Capture the cell that displays the provided text and extract its [x, y] central coordinate. 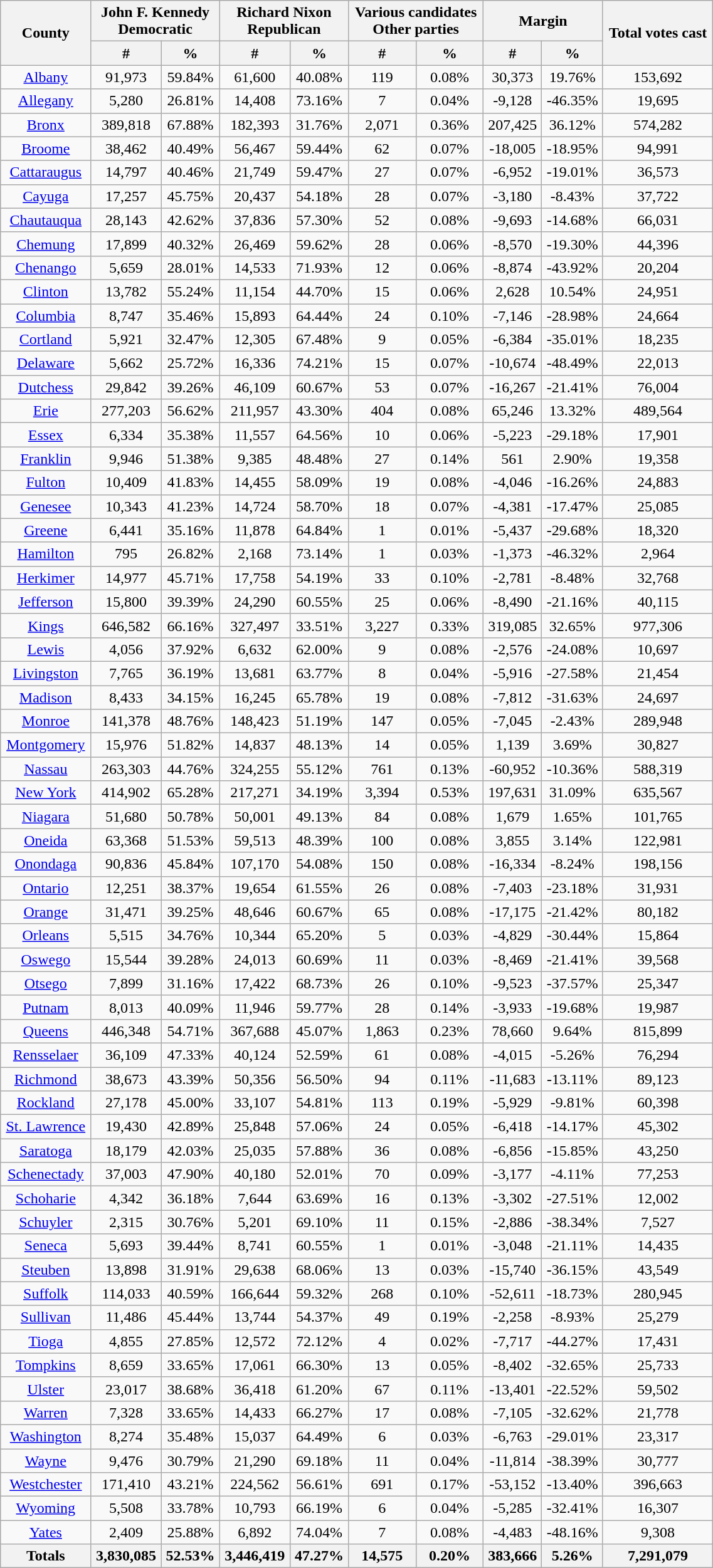
Lewis [46, 649]
45.84% [191, 864]
-11,814 [513, 1461]
Saratoga [46, 1151]
65.78% [319, 698]
Hamilton [46, 554]
-16,334 [513, 864]
36,109 [126, 1055]
13,782 [126, 291]
-18.95% [572, 149]
54.19% [319, 578]
Chautauqua [46, 220]
39.28% [191, 959]
3.69% [572, 745]
55.24% [191, 291]
Rockland [46, 1103]
14,435 [657, 1246]
Suffolk [46, 1294]
5,515 [126, 936]
13,898 [126, 1270]
New York [46, 793]
Schoharie [46, 1198]
-8.43% [572, 196]
-15,740 [513, 1270]
29,842 [126, 387]
646,582 [126, 625]
Franklin [46, 459]
101,765 [657, 817]
-27.58% [572, 673]
4,855 [126, 1341]
57.88% [319, 1151]
Oneida [46, 840]
25,085 [657, 506]
8,741 [255, 1246]
10,409 [126, 483]
37.92% [191, 649]
35.48% [191, 1436]
Delaware [46, 363]
28.01% [191, 268]
13,681 [255, 673]
Wyoming [46, 1508]
63.69% [319, 1198]
-8.93% [572, 1317]
7,644 [255, 1198]
36.12% [572, 125]
2,628 [513, 291]
44.70% [319, 291]
40,180 [255, 1174]
66.16% [191, 625]
404 [383, 411]
-19.01% [572, 172]
67.88% [191, 125]
-60,952 [513, 769]
114,033 [126, 1294]
58.09% [319, 483]
16 [383, 1198]
0.53% [450, 793]
8,433 [126, 698]
15,037 [255, 1436]
Broome [46, 149]
59.44% [319, 149]
-19.68% [572, 1007]
100 [383, 840]
-29.18% [572, 435]
65.28% [191, 793]
18,320 [657, 530]
16,307 [657, 1508]
14,797 [126, 172]
-29.68% [572, 530]
15,544 [126, 959]
-32.62% [572, 1413]
-3,302 [513, 1198]
16,245 [255, 698]
561 [513, 459]
15,864 [657, 936]
66.30% [319, 1365]
73.14% [319, 554]
64.56% [319, 435]
65 [383, 912]
10,344 [255, 936]
Dutchess [46, 387]
80,182 [657, 912]
8,747 [126, 315]
-24.08% [572, 649]
68.73% [319, 983]
9,476 [126, 1461]
25,848 [255, 1127]
7,527 [657, 1222]
-2,781 [513, 578]
65,246 [513, 411]
-7,105 [513, 1413]
17,899 [126, 244]
36.18% [191, 1198]
59,502 [657, 1389]
-4,015 [513, 1055]
-2,886 [513, 1222]
48.39% [319, 840]
489,564 [657, 411]
-4.11% [572, 1174]
588,319 [657, 769]
45.44% [191, 1317]
64.44% [319, 315]
32,768 [657, 578]
-13.40% [572, 1485]
67 [383, 1389]
12,572 [255, 1341]
4,342 [126, 1198]
Seneca [46, 1246]
42.03% [191, 1151]
84 [383, 817]
Monroe [46, 721]
43.30% [319, 411]
62 [383, 149]
30,373 [513, 77]
Chemung [46, 244]
141,378 [126, 721]
70 [383, 1174]
-21.11% [572, 1246]
14 [383, 745]
-8.48% [572, 578]
-3,933 [513, 1007]
14,977 [126, 578]
10 [383, 435]
24,883 [657, 483]
-52,611 [513, 1294]
389,818 [126, 125]
-38.34% [572, 1222]
52 [383, 220]
Orange [46, 912]
Schenectady [46, 1174]
30.79% [191, 1461]
56.61% [319, 1485]
-30.44% [572, 936]
19,695 [657, 101]
66.19% [319, 1508]
-6,418 [513, 1127]
76,004 [657, 387]
9.64% [572, 1031]
31.76% [319, 125]
49 [383, 1317]
24,951 [657, 291]
13,744 [255, 1317]
51,680 [126, 817]
73.16% [319, 101]
17 [383, 1413]
Oswego [46, 959]
-5,929 [513, 1103]
50.78% [191, 817]
John F. KennedyDemocratic [156, 21]
49.13% [319, 817]
59.62% [319, 244]
324,255 [255, 769]
2,409 [126, 1532]
3,855 [513, 840]
14,837 [255, 745]
Genesee [46, 506]
19,358 [657, 459]
147 [383, 721]
45.71% [191, 578]
446,348 [126, 1031]
45.07% [319, 1031]
36 [383, 1151]
-7,717 [513, 1341]
59.77% [319, 1007]
-22.52% [572, 1389]
-7,812 [513, 698]
-21.16% [572, 602]
Allegany [46, 101]
107,170 [255, 864]
Margin [543, 21]
71.93% [319, 268]
-16.26% [572, 483]
23,017 [126, 1389]
69.18% [319, 1461]
12,002 [657, 1198]
217,271 [255, 793]
Montgomery [46, 745]
-43.92% [572, 268]
396,663 [657, 1485]
37,836 [255, 220]
94 [383, 1079]
263,303 [126, 769]
11,878 [255, 530]
8,274 [126, 1436]
56.50% [319, 1079]
63,368 [126, 840]
-29.01% [572, 1436]
5,508 [126, 1508]
Richmond [46, 1079]
Albany [46, 77]
61.55% [319, 888]
-21.42% [572, 912]
2,071 [383, 125]
59.84% [191, 77]
0.17% [450, 1485]
27,178 [126, 1103]
197,631 [513, 793]
-8.24% [572, 864]
29,638 [255, 1270]
367,688 [255, 1031]
8,013 [126, 1007]
-37.57% [572, 983]
Tioga [46, 1341]
47.27% [319, 1556]
30.76% [191, 1222]
45,302 [657, 1127]
14,724 [255, 506]
28,143 [126, 220]
36,418 [255, 1389]
78,660 [513, 1031]
40,115 [657, 602]
3,830,085 [126, 1556]
44.76% [191, 769]
Chenango [46, 268]
319,085 [513, 625]
-5,916 [513, 673]
51.82% [191, 745]
14,575 [383, 1556]
148,423 [255, 721]
74.04% [319, 1532]
40.08% [319, 77]
43.21% [191, 1485]
6,632 [255, 649]
-9,128 [513, 101]
56,467 [255, 149]
54.81% [319, 1103]
18 [383, 506]
32.47% [191, 340]
6,441 [126, 530]
Yates [46, 1532]
-9,523 [513, 983]
60,398 [657, 1103]
8 [383, 673]
-4,483 [513, 1532]
153,692 [657, 77]
65.20% [319, 936]
Warren [46, 1413]
Nassau [46, 769]
-46.32% [572, 554]
119 [383, 77]
52.01% [319, 1174]
33.78% [191, 1508]
45.00% [191, 1103]
61.20% [319, 1389]
Jefferson [46, 602]
St. Lawrence [46, 1127]
Ulster [46, 1389]
Herkimer [46, 578]
11,154 [255, 291]
5,921 [126, 340]
-5,437 [513, 530]
38.37% [191, 888]
Orleans [46, 936]
50,356 [255, 1079]
-8,469 [513, 959]
-53,152 [513, 1485]
-10,674 [513, 363]
61,600 [255, 77]
-15.85% [572, 1151]
48.13% [319, 745]
3,227 [383, 625]
9,946 [126, 459]
41.83% [191, 483]
211,957 [255, 411]
Livingston [46, 673]
9,385 [255, 459]
38,462 [126, 149]
31.16% [191, 983]
17,431 [657, 1341]
6,334 [126, 435]
-11,683 [513, 1079]
5 [383, 936]
21,454 [657, 673]
39.25% [191, 912]
-14.17% [572, 1127]
64.49% [319, 1436]
Schuyler [46, 1222]
-2.43% [572, 721]
47.33% [191, 1055]
-6,384 [513, 340]
1.65% [572, 817]
38,673 [126, 1079]
59,513 [255, 840]
-13.11% [572, 1079]
-6,856 [513, 1151]
-3,048 [513, 1246]
-44.27% [572, 1341]
51.53% [191, 840]
12 [383, 268]
Onondaga [46, 864]
-13,401 [513, 1389]
0.36% [450, 125]
-48.16% [572, 1532]
-6,952 [513, 172]
-8,490 [513, 602]
7,328 [126, 1413]
33 [383, 578]
Niagara [46, 817]
-17,175 [513, 912]
-17.47% [572, 506]
35.16% [191, 530]
25,279 [657, 1317]
224,562 [255, 1485]
33.51% [319, 625]
22,013 [657, 363]
414,902 [126, 793]
66.27% [319, 1413]
5,280 [126, 101]
-28.98% [572, 315]
39,568 [657, 959]
Clinton [46, 291]
Queens [46, 1031]
54.18% [319, 196]
-9.81% [572, 1103]
40.59% [191, 1294]
6,892 [255, 1532]
-16,267 [513, 387]
48.48% [319, 459]
-7,146 [513, 315]
1,863 [383, 1031]
24,290 [255, 602]
41.23% [191, 506]
2,315 [126, 1222]
2,964 [657, 554]
51.19% [319, 721]
14,533 [255, 268]
-32.65% [572, 1365]
Wayne [46, 1461]
24,697 [657, 698]
-5.26% [572, 1055]
40.32% [191, 244]
10,697 [657, 649]
Erie [46, 411]
County [46, 33]
39.44% [191, 1246]
94,991 [657, 149]
3,446,419 [255, 1556]
35.46% [191, 315]
56.62% [191, 411]
Kings [46, 625]
77,253 [657, 1174]
-4,829 [513, 936]
57.30% [319, 220]
58.70% [319, 506]
34.15% [191, 698]
9,308 [657, 1532]
-4,046 [513, 483]
Rensselaer [46, 1055]
Various candidatesOther parties [416, 21]
30,777 [657, 1461]
-5,223 [513, 435]
-3,177 [513, 1174]
31.91% [191, 1270]
-36.15% [572, 1270]
977,306 [657, 625]
7,899 [126, 983]
91,973 [126, 77]
-5,285 [513, 1508]
12,251 [126, 888]
0.33% [450, 625]
-6,763 [513, 1436]
15,800 [126, 602]
47.90% [191, 1174]
-18,005 [513, 149]
207,425 [513, 125]
3.14% [572, 840]
-32.41% [572, 1508]
182,393 [255, 125]
46,109 [255, 387]
Essex [46, 435]
24,664 [657, 315]
-7,403 [513, 888]
10,793 [255, 1508]
51.38% [191, 459]
25.72% [191, 363]
16,336 [255, 363]
4 [383, 1341]
25,035 [255, 1151]
Richard NixonRepublican [283, 21]
Sullivan [46, 1317]
30,827 [657, 745]
40.49% [191, 149]
17,422 [255, 983]
-7,045 [513, 721]
76,294 [657, 1055]
38.68% [191, 1389]
-2,576 [513, 649]
815,899 [657, 1031]
31,471 [126, 912]
-31.63% [572, 698]
761 [383, 769]
37,003 [126, 1174]
24,013 [255, 959]
327,497 [255, 625]
7,291,079 [657, 1556]
-2,258 [513, 1317]
5,659 [126, 268]
40.46% [191, 172]
48,646 [255, 912]
Cattaraugus [46, 172]
74.21% [319, 363]
89,123 [657, 1079]
31.09% [572, 793]
0.20% [450, 1556]
383,666 [513, 1556]
21,778 [657, 1413]
198,156 [657, 864]
26.82% [191, 554]
5,662 [126, 363]
-1,373 [513, 554]
25,733 [657, 1365]
Steuben [46, 1270]
635,567 [657, 793]
43.39% [191, 1079]
5.26% [572, 1556]
0.09% [450, 1174]
15,893 [255, 315]
18,235 [657, 340]
72.12% [319, 1341]
122,981 [657, 840]
54.37% [319, 1317]
1,679 [513, 817]
27.85% [191, 1341]
52.53% [191, 1556]
45.75% [191, 196]
13.32% [572, 411]
63.77% [319, 673]
48.76% [191, 721]
Tompkins [46, 1365]
37,722 [657, 196]
-18.73% [572, 1294]
55.12% [319, 769]
7,765 [126, 673]
4,056 [126, 649]
-35.01% [572, 340]
57.06% [319, 1127]
-4,381 [513, 506]
39.26% [191, 387]
14,433 [255, 1413]
59.47% [319, 172]
5,693 [126, 1246]
-3,180 [513, 196]
21,749 [255, 172]
Cortland [46, 340]
60.69% [319, 959]
691 [383, 1485]
23,317 [657, 1436]
19,987 [657, 1007]
39.39% [191, 602]
0.23% [450, 1031]
277,203 [126, 411]
171,410 [126, 1485]
10,343 [126, 506]
64.84% [319, 530]
19,654 [255, 888]
Cayuga [46, 196]
59.32% [319, 1294]
17,901 [657, 435]
42.89% [191, 1127]
20,204 [657, 268]
61 [383, 1055]
280,945 [657, 1294]
20,437 [255, 196]
31,931 [657, 888]
12,305 [255, 340]
Westchester [46, 1485]
25,347 [657, 983]
17,758 [255, 578]
-48.49% [572, 363]
Ontario [46, 888]
150 [383, 864]
2.90% [572, 459]
52.59% [319, 1055]
67.48% [319, 340]
Fulton [46, 483]
44,396 [657, 244]
40.09% [191, 1007]
-9,693 [513, 220]
34.76% [191, 936]
43,549 [657, 1270]
17,061 [255, 1365]
-27.51% [572, 1198]
3,394 [383, 793]
25.88% [191, 1532]
268 [383, 1294]
26,469 [255, 244]
68.06% [319, 1270]
0.15% [450, 1222]
-46.35% [572, 101]
-38.39% [572, 1461]
50,001 [255, 817]
10.54% [572, 291]
2,168 [255, 554]
113 [383, 1103]
15,976 [126, 745]
1,139 [513, 745]
-8,570 [513, 244]
-14.68% [572, 220]
34.19% [319, 793]
166,644 [255, 1294]
35.38% [191, 435]
Bronx [46, 125]
36,573 [657, 172]
8,659 [126, 1365]
Total votes cast [657, 33]
Madison [46, 698]
Putnam [46, 1007]
26.81% [191, 101]
574,282 [657, 125]
14,408 [255, 101]
Greene [46, 530]
17,257 [126, 196]
-8,402 [513, 1365]
62.00% [319, 649]
25 [383, 602]
21,290 [255, 1461]
-23.18% [572, 888]
0.02% [450, 1341]
5,201 [255, 1222]
Totals [46, 1556]
14,455 [255, 483]
11,557 [255, 435]
-8,874 [513, 268]
Washington [46, 1436]
53 [383, 387]
36.19% [191, 673]
90,836 [126, 864]
69.10% [319, 1222]
795 [126, 554]
54.08% [319, 864]
32.65% [572, 625]
Columbia [46, 315]
66,031 [657, 220]
18,179 [126, 1151]
11,946 [255, 1007]
40,124 [255, 1055]
33,107 [255, 1103]
11,486 [126, 1317]
19.76% [572, 77]
19,430 [126, 1127]
43,250 [657, 1151]
54.71% [191, 1031]
42.62% [191, 220]
-19.30% [572, 244]
289,948 [657, 721]
-10.36% [572, 769]
Otsego [46, 983]
